Find where the given text appears and provide that cell's center as [x, y] coordinate. 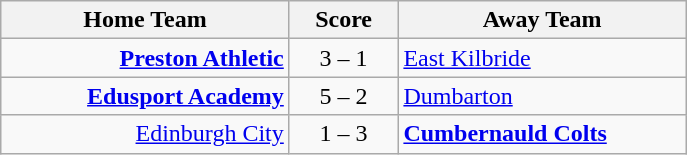
Cumbernauld Colts [542, 134]
Edinburgh City [146, 134]
Preston Athletic [146, 58]
Away Team [542, 20]
5 – 2 [344, 96]
Dumbarton [542, 96]
Score [344, 20]
Home Team [146, 20]
1 – 3 [344, 134]
3 – 1 [344, 58]
Edusport Academy [146, 96]
East Kilbride [542, 58]
